For the text-containing cell, return its midpoint in (x, y) coordinate format. 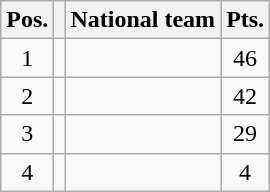
42 (246, 96)
46 (246, 58)
3 (28, 134)
2 (28, 96)
29 (246, 134)
National team (143, 20)
1 (28, 58)
Pts. (246, 20)
Pos. (28, 20)
